Detect which cell encompasses the target text, then output its (X, Y) center coordinate. 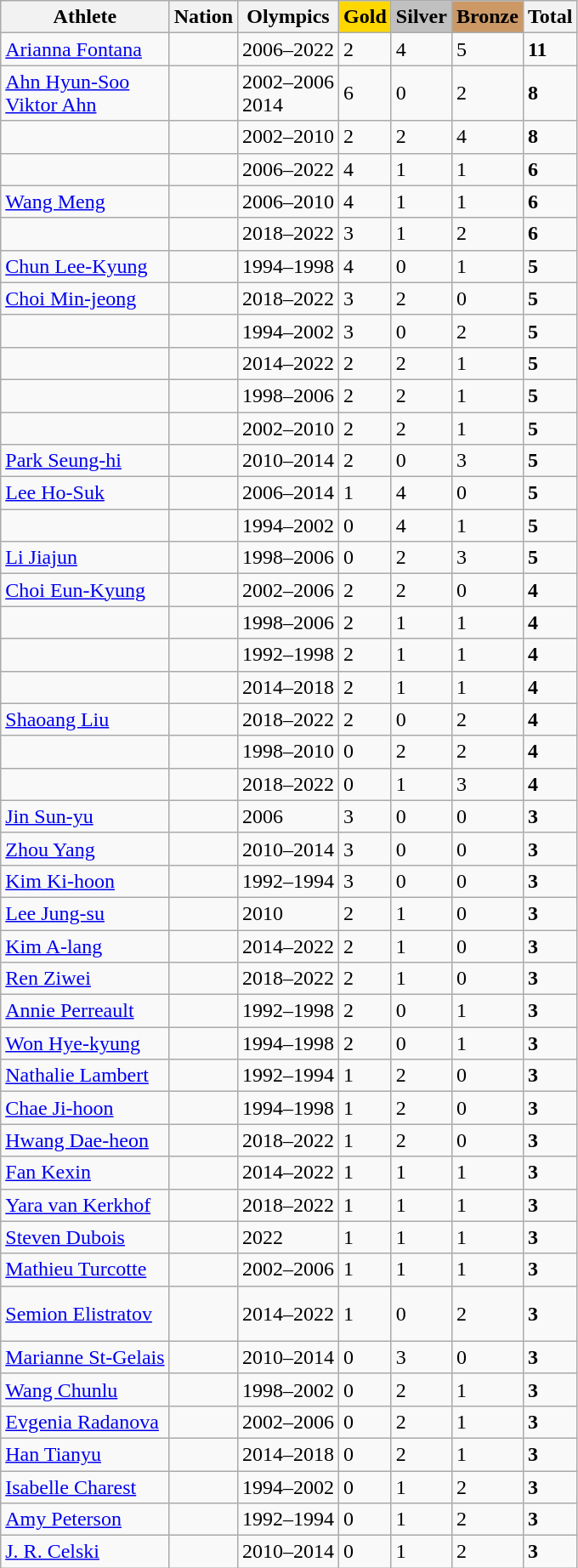
Silver (422, 17)
1998–2010 (289, 752)
Choi Eun-Kyung (85, 590)
Mathieu Turcotte (85, 1270)
Isabelle Charest (85, 1487)
2006–2014 (289, 493)
Nation (203, 17)
Chae Ji-hoon (85, 1108)
Hwang Dae-heon (85, 1140)
1998–2002 (289, 1389)
Wang Meng (85, 202)
11 (550, 49)
Total (550, 17)
2006 (289, 816)
Marianne St-Gelais (85, 1357)
Annie Perreault (85, 1011)
Won Hye-kyung (85, 1043)
Steven Dubois (85, 1237)
Amy Peterson (85, 1520)
2006–2010 (289, 202)
Gold (365, 17)
Olympics (289, 17)
2002–20062014 (289, 94)
Arianna Fontana (85, 49)
Ren Ziwei (85, 979)
Jin Sun-yu (85, 816)
2010 (289, 913)
Kim Ki-hoon (85, 881)
Chun Lee-Kyung (85, 266)
Li Jiajun (85, 558)
Lee Jung-su (85, 913)
Han Tianyu (85, 1454)
Choi Min-jeong (85, 298)
Wang Chunlu (85, 1389)
Fan Kexin (85, 1173)
Yara van Kerkhof (85, 1205)
Semion Elistratov (85, 1313)
Kim A-lang (85, 946)
Bronze (487, 17)
Park Seung-hi (85, 461)
Evgenia Radanova (85, 1422)
Athlete (85, 17)
Lee Ho-Suk (85, 493)
Ahn Hyun-SooViktor Ahn (85, 94)
Shaoang Liu (85, 719)
2022 (289, 1237)
J. R. Celski (85, 1552)
Nathalie Lambert (85, 1076)
Zhou Yang (85, 849)
